Scan for the cell matching the given text and deliver its (X, Y) coordinate at center. 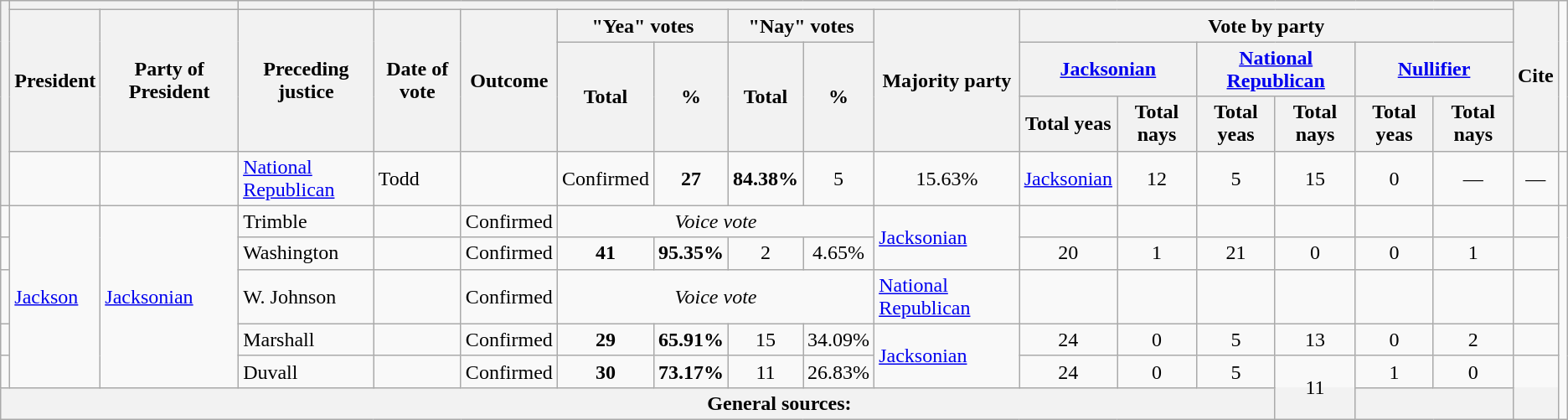
73.17% (690, 371)
30 (605, 371)
95.35% (690, 253)
20 (1068, 253)
Preceding justice (307, 80)
13 (1315, 340)
Date of vote (417, 80)
Marshall (307, 340)
Jackson (55, 297)
Trimble (307, 221)
27 (690, 178)
Nullifier (1434, 69)
Todd (417, 178)
4.65% (839, 253)
"Nay" votes (802, 26)
Majority party (947, 80)
General sources: (779, 403)
"Yea" votes (642, 26)
Party of President (169, 80)
29 (605, 340)
Vote by party (1266, 26)
NationalRepublican (307, 178)
84.38% (766, 178)
Cite (1535, 75)
21 (1236, 253)
W. Johnson (307, 297)
26.83% (839, 371)
12 (1158, 178)
Washington (307, 253)
65.91% (690, 340)
41 (605, 253)
34.09% (839, 340)
Outcome (509, 80)
15.63% (947, 178)
President (55, 80)
Duvall (307, 371)
